Scan for the cell matching the given text and deliver its [x, y] coordinate at center. 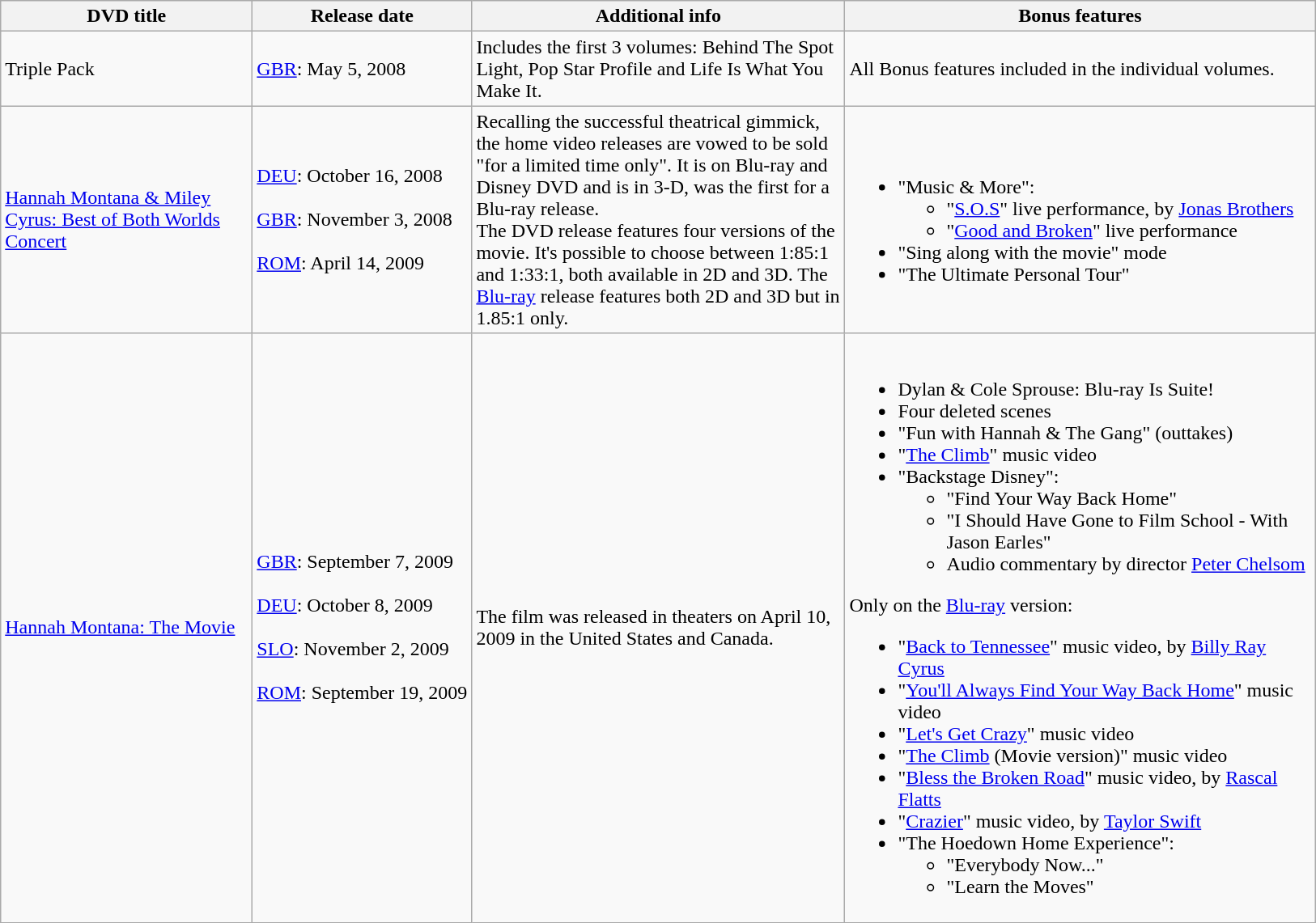
Hannah Montana & Miley Cyrus: Best of Both Worlds Concert [126, 220]
Additional info [659, 16]
GBR: May 5, 2008 [363, 69]
Hannah Montana: The Movie [126, 628]
DEU: October 16, 2008GBR: November 3, 2008ROM: April 14, 2009 [363, 220]
All Bonus features included in the individual volumes. [1080, 69]
Includes the first 3 volumes: Behind The Spot Light, Pop Star Profile and Life Is What You Make It. [659, 69]
GBR: September 7, 2009DEU: October 8, 2009SLO: November 2, 2009ROM: September 19, 2009 [363, 628]
DVD title [126, 16]
The film was released in theaters on April 10, 2009 in the United States and Canada. [659, 628]
Triple Pack [126, 69]
Bonus features [1080, 16]
Release date [363, 16]
